Pinpoint the cell where the given text exists, returning its [x, y] midpoint coordinate. 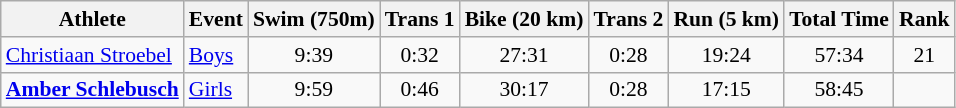
Athlete [92, 19]
Event [216, 19]
Trans 2 [628, 19]
Rank [924, 19]
Christiaan Stroebel [92, 55]
Trans 1 [420, 19]
Run (5 km) [726, 19]
Swim (750m) [314, 19]
9:59 [314, 90]
Amber Schlebusch [92, 90]
17:15 [726, 90]
57:34 [839, 55]
Girls [216, 90]
19:24 [726, 55]
Total Time [839, 19]
58:45 [839, 90]
Boys [216, 55]
30:17 [524, 90]
9:39 [314, 55]
0:32 [420, 55]
27:31 [524, 55]
0:46 [420, 90]
21 [924, 55]
Bike (20 km) [524, 19]
